Search for the cell housing the specified text and yield its (x, y) center coordinate. 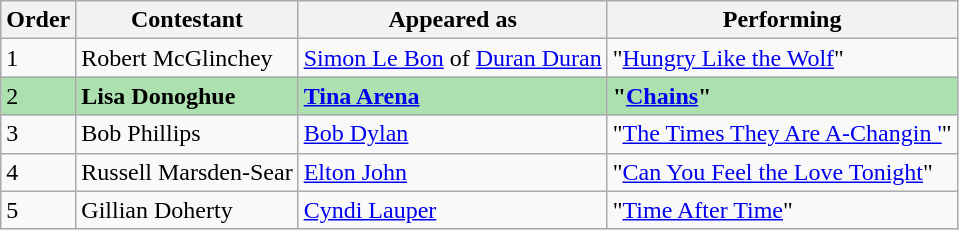
5 (38, 210)
Cyndi Lauper (452, 210)
2 (38, 96)
Performing (782, 20)
Tina Arena (452, 96)
Elton John (452, 172)
"Can You Feel the Love Tonight" (782, 172)
Order (38, 20)
Bob Phillips (187, 134)
"The Times They Are A-Changin '" (782, 134)
"Time After Time" (782, 210)
Lisa Donoghue (187, 96)
Simon Le Bon of Duran Duran (452, 58)
4 (38, 172)
"Chains" (782, 96)
Appeared as (452, 20)
"Hungry Like the Wolf" (782, 58)
1 (38, 58)
Contestant (187, 20)
3 (38, 134)
Robert McGlinchey (187, 58)
Russell Marsden-Sear (187, 172)
Bob Dylan (452, 134)
Gillian Doherty (187, 210)
